Pinpoint the cell where the given text exists, returning its [X, Y] midpoint coordinate. 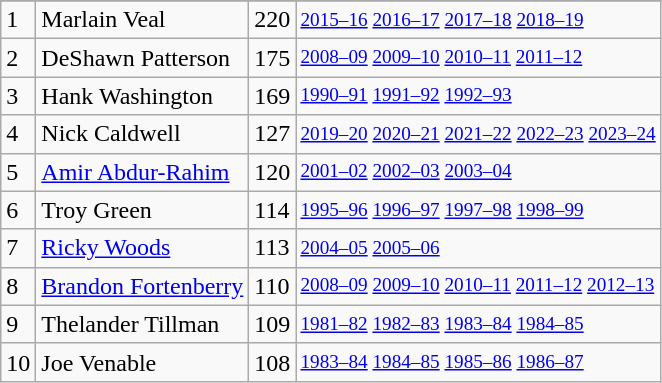
9 [18, 324]
Joe Venable [142, 362]
110 [272, 286]
1981–82 1982–83 1983–84 1984–85 [478, 324]
Nick Caldwell [142, 134]
2008–09 2009–10 2010–11 2011–12 2012–13 [478, 286]
114 [272, 210]
DeShawn Patterson [142, 58]
7 [18, 248]
1 [18, 20]
2004–05 2005–06 [478, 248]
220 [272, 20]
8 [18, 286]
108 [272, 362]
169 [272, 96]
Amir Abdur-Rahim [142, 172]
2001–02 2002–03 2003–04 [478, 172]
4 [18, 134]
2008–09 2009–10 2010–11 2011–12 [478, 58]
3 [18, 96]
Hank Washington [142, 96]
5 [18, 172]
175 [272, 58]
10 [18, 362]
Thelander Tillman [142, 324]
6 [18, 210]
Marlain Veal [142, 20]
113 [272, 248]
1995–96 1996–97 1997–98 1998–99 [478, 210]
Ricky Woods [142, 248]
2015–16 2016–17 2017–18 2018–19 [478, 20]
127 [272, 134]
2019–20 2020–21 2021–22 2022–23 2023–24 [478, 134]
2 [18, 58]
Troy Green [142, 210]
120 [272, 172]
109 [272, 324]
1983–84 1984–85 1985–86 1986–87 [478, 362]
Brandon Fortenberry [142, 286]
1990–91 1991–92 1992–93 [478, 96]
